Return [X, Y] of the center of cell containing provided text 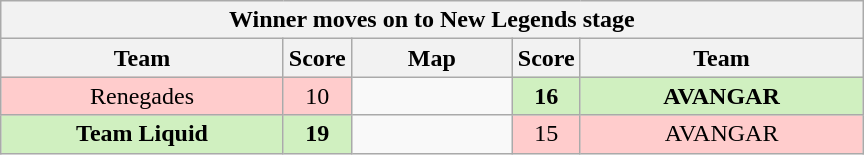
Team Liquid [142, 134]
Winner moves on to New Legends stage [432, 20]
10 [317, 96]
Map [432, 58]
15 [546, 134]
19 [317, 134]
16 [546, 96]
Renegades [142, 96]
